Scan for the cell matching the given text and deliver its (x, y) coordinate at center. 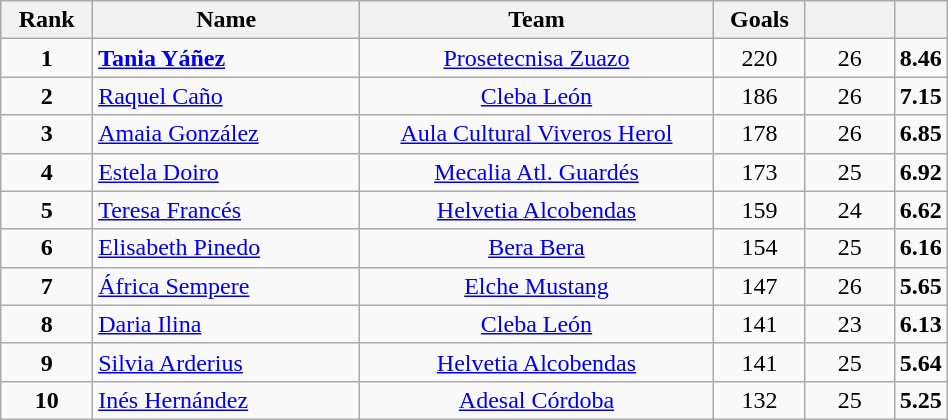
5.64 (920, 362)
6 (47, 248)
Rank (47, 20)
1 (47, 58)
7.15 (920, 96)
6.16 (920, 248)
7 (47, 286)
3 (47, 134)
Silvia Arderius (226, 362)
6.85 (920, 134)
Estela Doiro (226, 172)
186 (759, 96)
Team (537, 20)
Elche Mustang (537, 286)
154 (759, 248)
Raquel Caño (226, 96)
Adesal Córdoba (537, 400)
4 (47, 172)
Name (226, 20)
159 (759, 210)
5 (47, 210)
Inés Hernández (226, 400)
5.65 (920, 286)
178 (759, 134)
5.25 (920, 400)
Tania Yáñez (226, 58)
6.62 (920, 210)
Prosetecnisa Zuazo (537, 58)
23 (850, 324)
Aula Cultural Viveros Herol (537, 134)
24 (850, 210)
132 (759, 400)
220 (759, 58)
6.13 (920, 324)
8 (47, 324)
Goals (759, 20)
Bera Bera (537, 248)
9 (47, 362)
Amaia González (226, 134)
Daria Ilina (226, 324)
8.46 (920, 58)
147 (759, 286)
Teresa Francés (226, 210)
173 (759, 172)
6.92 (920, 172)
África Sempere (226, 286)
Mecalia Atl. Guardés (537, 172)
10 (47, 400)
2 (47, 96)
Elisabeth Pinedo (226, 248)
